Identify which cell holds the provided text, then report its [x, y] central coordinate. 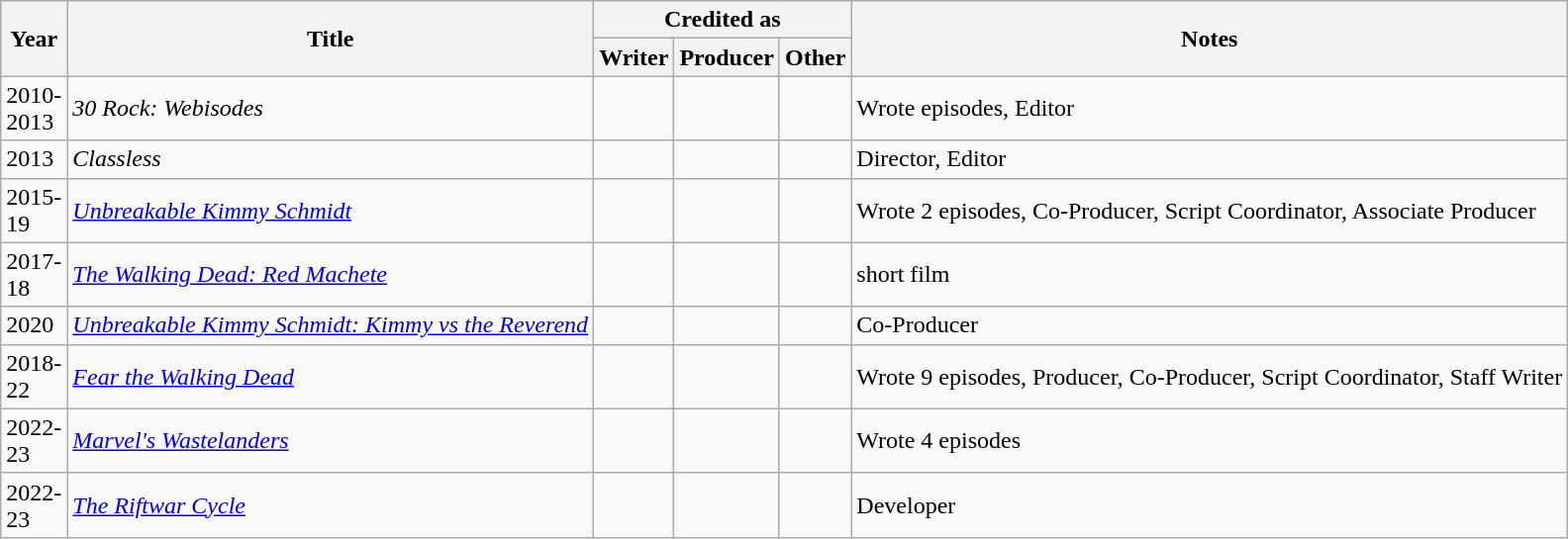
Director, Editor [1210, 159]
Classless [331, 159]
Unbreakable Kimmy Schmidt [331, 210]
Other [815, 57]
Co-Producer [1210, 325]
Title [331, 39]
Marvel's Wastelanders [331, 441]
Unbreakable Kimmy Schmidt: Kimmy vs the Reverend [331, 325]
Wrote 2 episodes, Co-Producer, Script Coordinator, Associate Producer [1210, 210]
30 Rock: Webisodes [331, 109]
2020 [34, 325]
Developer [1210, 504]
Year [34, 39]
2017-18 [34, 275]
Wrote 9 episodes, Producer, Co-Producer, Script Coordinator, Staff Writer [1210, 376]
Wrote 4 episodes [1210, 441]
2018-22 [34, 376]
2013 [34, 159]
The Riftwar Cycle [331, 504]
The Walking Dead: Red Machete [331, 275]
Producer [727, 57]
Credited as [723, 20]
Notes [1210, 39]
Writer [634, 57]
Wrote episodes, Editor [1210, 109]
2010-2013 [34, 109]
Fear the Walking Dead [331, 376]
short film [1210, 275]
2015-19 [34, 210]
